From the cell containing the given text, extract its center point as (x, y) coordinate. 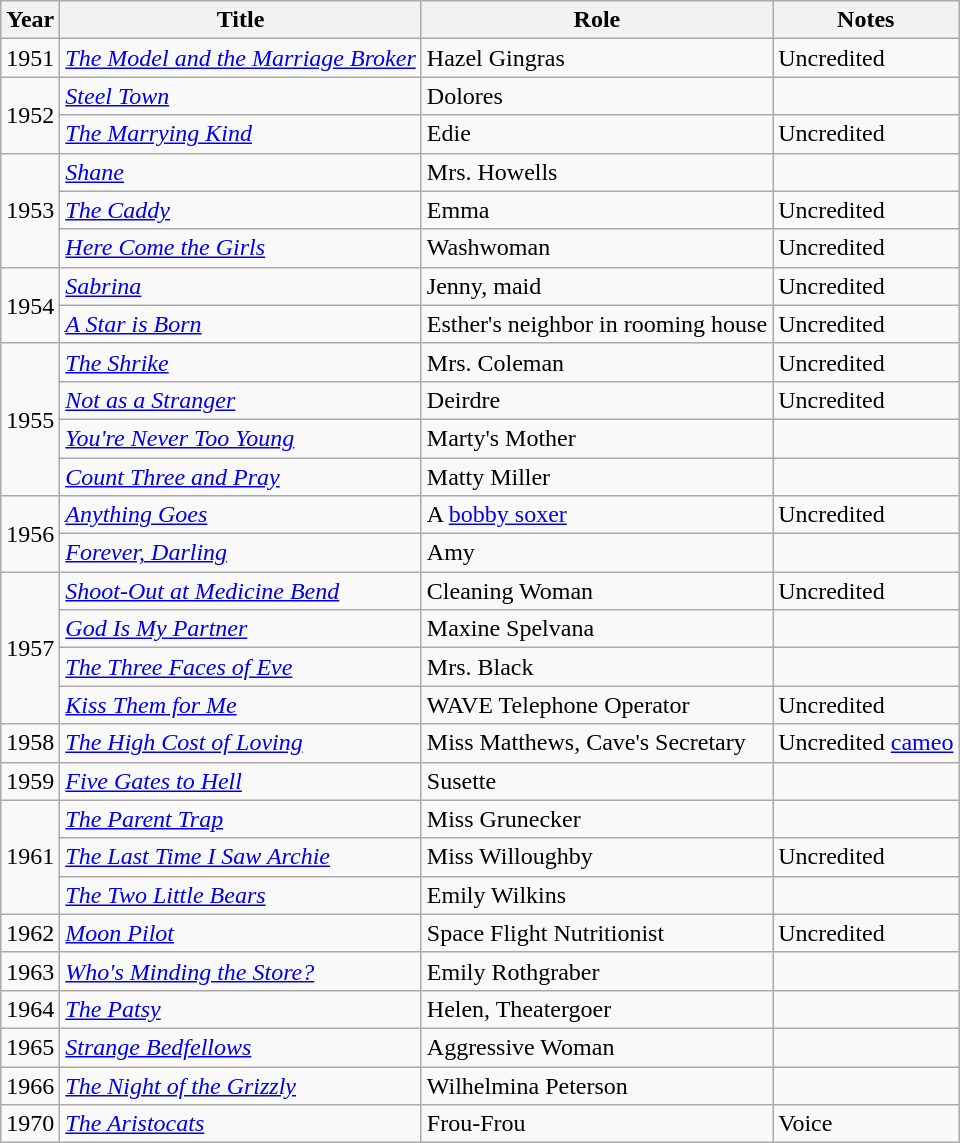
Frou-Frou (596, 1124)
1956 (30, 534)
God Is My Partner (240, 629)
Role (596, 20)
The Parent Trap (240, 819)
The Shrike (240, 362)
A bobby soxer (596, 515)
The Two Little Bears (240, 895)
1951 (30, 58)
Dolores (596, 96)
Emily Wilkins (596, 895)
Year (30, 20)
A Star is Born (240, 324)
Not as a Stranger (240, 400)
Matty Miller (596, 477)
The Night of the Grizzly (240, 1085)
Cleaning Woman (596, 591)
Five Gates to Hell (240, 781)
Amy (596, 553)
Miss Matthews, Cave's Secretary (596, 743)
Maxine Spelvana (596, 629)
1959 (30, 781)
Emily Rothgraber (596, 971)
1952 (30, 115)
Marty's Mother (596, 438)
Shoot-Out at Medicine Bend (240, 591)
Space Flight Nutritionist (596, 933)
Count Three and Pray (240, 477)
1955 (30, 419)
The Model and the Marriage Broker (240, 58)
The Aristocats (240, 1124)
Uncredited cameo (866, 743)
1963 (30, 971)
1962 (30, 933)
Susette (596, 781)
1964 (30, 1009)
Miss Grunecker (596, 819)
Shane (240, 172)
Title (240, 20)
Moon Pilot (240, 933)
Mrs. Black (596, 667)
The Caddy (240, 210)
Aggressive Woman (596, 1047)
Steel Town (240, 96)
1970 (30, 1124)
1957 (30, 648)
Who's Minding the Store? (240, 971)
Here Come the Girls (240, 248)
Wilhelmina Peterson (596, 1085)
The Marrying Kind (240, 134)
1965 (30, 1047)
1961 (30, 857)
Mrs. Coleman (596, 362)
Edie (596, 134)
1953 (30, 210)
Esther's neighbor in rooming house (596, 324)
Helen, Theatergoer (596, 1009)
Notes (866, 20)
Emma (596, 210)
The Last Time I Saw Archie (240, 857)
Deirdre (596, 400)
Miss Willoughby (596, 857)
Forever, Darling (240, 553)
Strange Bedfellows (240, 1047)
1954 (30, 305)
Sabrina (240, 286)
The High Cost of Loving (240, 743)
You're Never Too Young (240, 438)
1958 (30, 743)
The Patsy (240, 1009)
WAVE Telephone Operator (596, 705)
Washwoman (596, 248)
Kiss Them for Me (240, 705)
Hazel Gingras (596, 58)
Mrs. Howells (596, 172)
Anything Goes (240, 515)
1966 (30, 1085)
Jenny, maid (596, 286)
The Three Faces of Eve (240, 667)
Voice (866, 1124)
